Return the (X, Y) coordinate for the center point of the cell that contains the specified text.  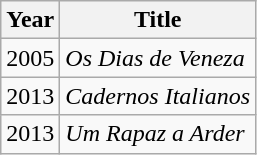
Year (30, 20)
Um Rapaz a Arder (158, 134)
Os Dias de Veneza (158, 58)
Cadernos Italianos (158, 96)
Title (158, 20)
2005 (30, 58)
